Search for the cell housing the specified text and yield its [X, Y] center coordinate. 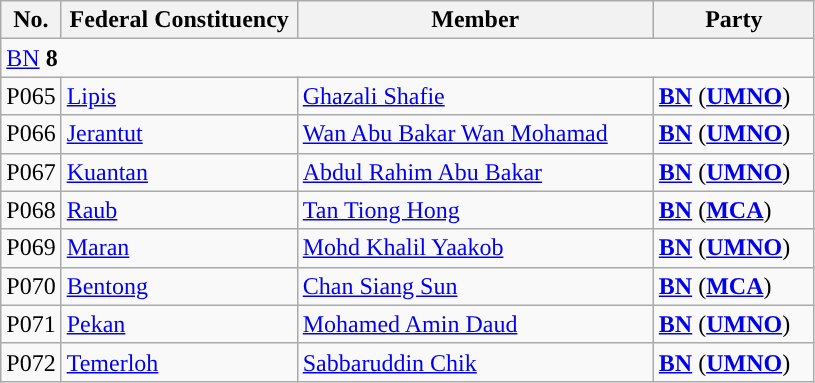
No. [31, 20]
Tan Tiong Hong [475, 210]
P068 [31, 210]
Sabbaruddin Chik [475, 362]
Ghazali Shafie [475, 96]
P071 [31, 324]
P067 [31, 172]
Member [475, 20]
BN 8 [408, 58]
Bentong [179, 286]
Lipis [179, 96]
P066 [31, 134]
Raub [179, 210]
Abdul Rahim Abu Bakar [475, 172]
P070 [31, 286]
Mohd Khalil Yaakob [475, 248]
Kuantan [179, 172]
P065 [31, 96]
Wan Abu Bakar Wan Mohamad [475, 134]
Maran [179, 248]
Temerloh [179, 362]
Federal Constituency [179, 20]
Pekan [179, 324]
Mohamed Amin Daud [475, 324]
P069 [31, 248]
Jerantut [179, 134]
Party [734, 20]
Chan Siang Sun [475, 286]
P072 [31, 362]
